For the text-containing cell, return its midpoint in (x, y) coordinate format. 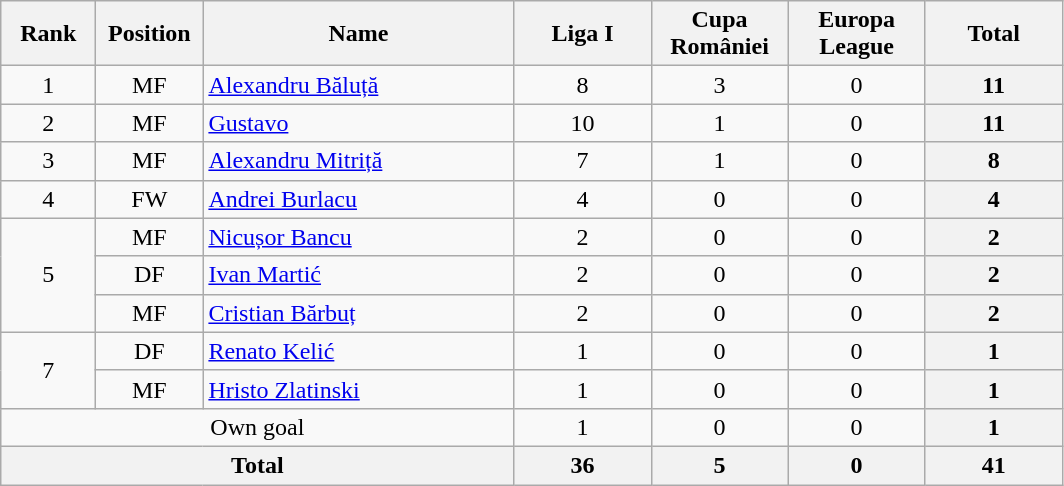
FW (150, 199)
Liga I (582, 34)
Hristo Zlatinski (358, 389)
Ivan Martić (358, 275)
10 (582, 123)
Cupa României (720, 34)
Gustavo (358, 123)
Rank (48, 34)
Alexandru Băluță (358, 85)
Alexandru Mitriță (358, 161)
Renato Kelić (358, 351)
Own goal (258, 427)
Name (358, 34)
Europa League (856, 34)
36 (582, 465)
41 (994, 465)
Nicușor Bancu (358, 237)
Andrei Burlacu (358, 199)
Position (150, 34)
Cristian Bărbuț (358, 313)
